Determine the (X, Y) coordinate at the center of the cell enclosing the given text.  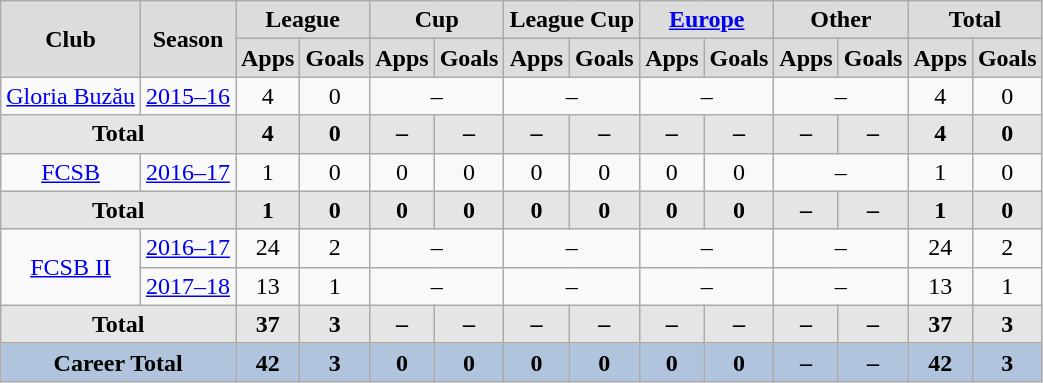
2017–18 (188, 286)
Career Total (118, 362)
Gloria Buzău (71, 96)
League Cup (572, 20)
Europe (707, 20)
Cup (437, 20)
2015–16 (188, 96)
League (303, 20)
Club (71, 39)
FCSB (71, 172)
Other (841, 20)
Season (188, 39)
FCSB II (71, 267)
